Scan for the cell matching the given text and deliver its (x, y) coordinate at center. 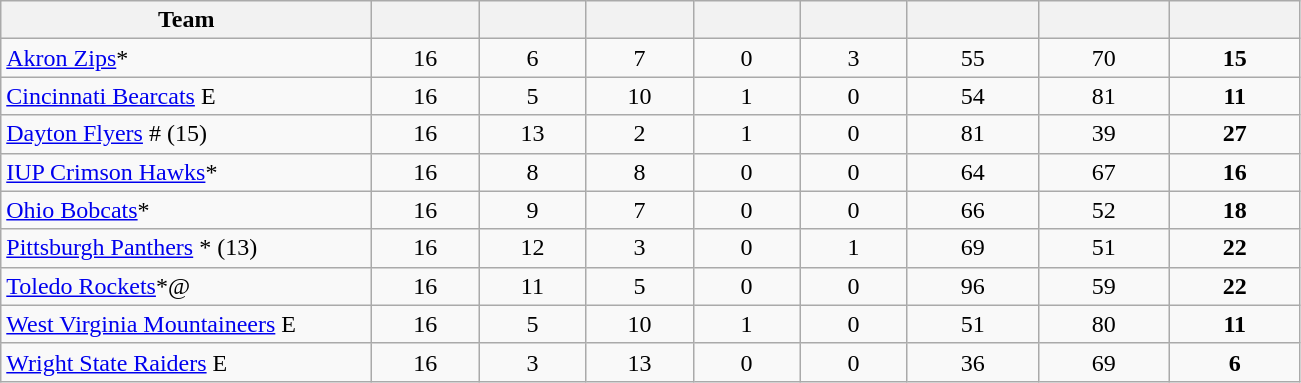
27 (1234, 134)
Wright State Raiders E (186, 362)
9 (532, 210)
96 (972, 286)
Akron Zips* (186, 58)
70 (1104, 58)
Ohio Bobcats* (186, 210)
67 (1104, 172)
2 (640, 134)
80 (1104, 324)
18 (1234, 210)
54 (972, 96)
Pittsburgh Panthers * (13) (186, 248)
12 (532, 248)
66 (972, 210)
55 (972, 58)
Dayton Flyers # (15) (186, 134)
15 (1234, 58)
IUP Crimson Hawks* (186, 172)
59 (1104, 286)
39 (1104, 134)
Team (186, 20)
Toledo Rockets*@ (186, 286)
52 (1104, 210)
West Virginia Mountaineers E (186, 324)
64 (972, 172)
36 (972, 362)
Cincinnati Bearcats E (186, 96)
